Determine the (X, Y) coordinate at the center of the cell enclosing the given text.  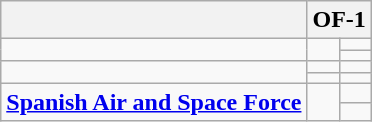
Spanish Air and Space Force (154, 102)
OF-1 (339, 20)
